Return the (X, Y) coordinate for the center point of the cell that contains the specified text.  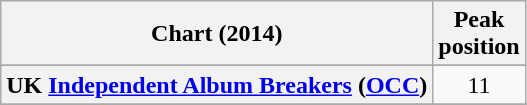
Peakposition (479, 34)
Chart (2014) (217, 34)
UK Independent Album Breakers (OCC) (217, 85)
11 (479, 85)
